Locate the cell with the specified text and output its (X, Y) center coordinate. 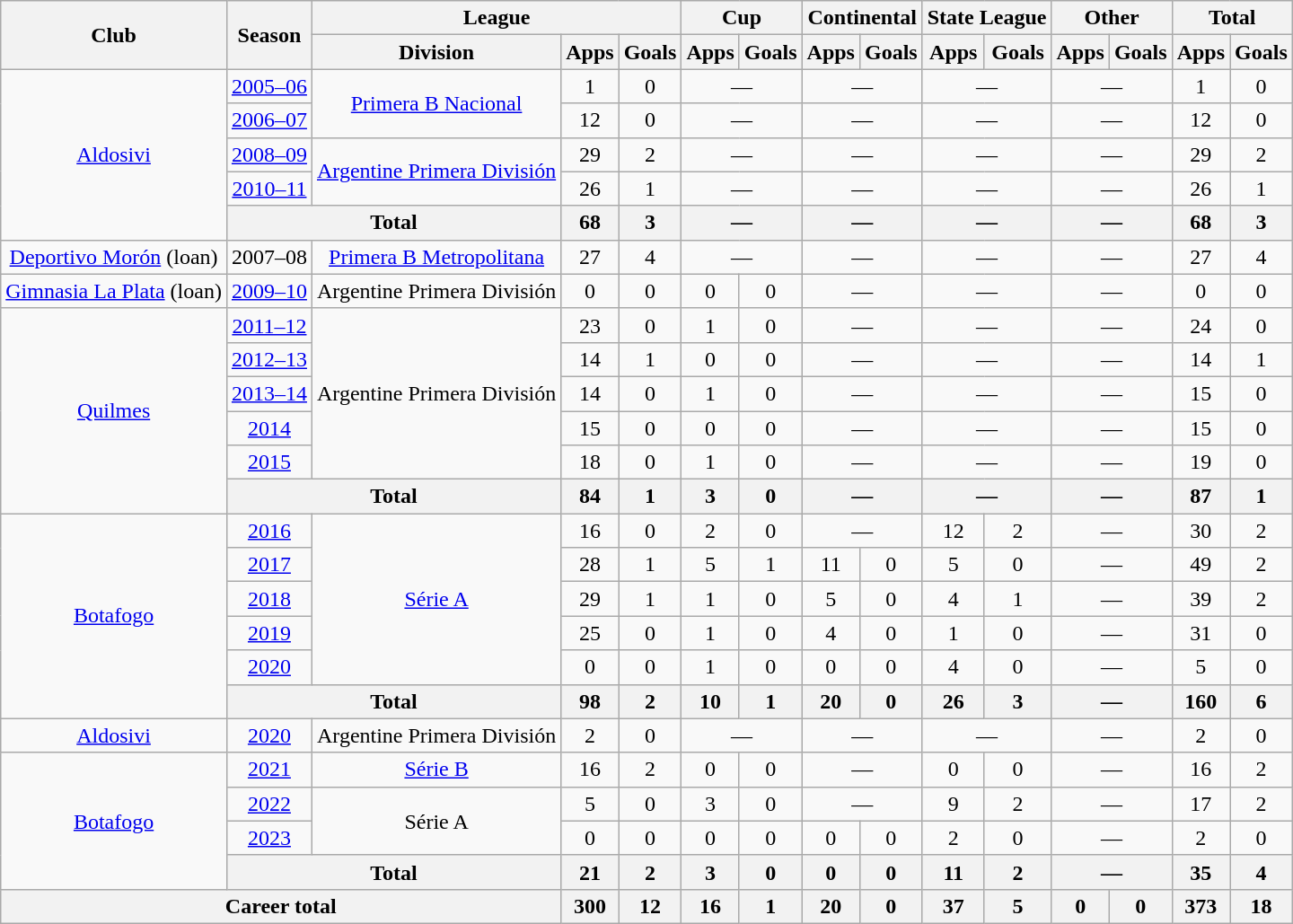
84 (590, 497)
Série B (436, 770)
2016 (269, 531)
2014 (269, 428)
17 (1201, 804)
39 (1201, 599)
Continental (862, 18)
Quilmes (114, 410)
League (496, 18)
Career total (281, 906)
Deportivo Morón (loan) (114, 257)
19 (1201, 462)
2023 (269, 838)
2013–14 (269, 393)
2005–06 (269, 86)
State League (987, 18)
25 (590, 633)
98 (590, 701)
87 (1201, 497)
Gimnasia La Plata (loan) (114, 291)
Division (436, 52)
373 (1201, 906)
Cup (742, 18)
10 (710, 701)
31 (1201, 633)
2010–11 (269, 189)
2008–09 (269, 154)
2015 (269, 462)
2007–08 (269, 257)
6 (1262, 701)
49 (1201, 565)
2012–13 (269, 359)
Primera B Nacional (436, 103)
37 (954, 906)
35 (1201, 872)
Primera B Metropolitana (436, 257)
24 (1201, 325)
300 (590, 906)
30 (1201, 531)
23 (590, 325)
2011–12 (269, 325)
2021 (269, 770)
2022 (269, 804)
9 (954, 804)
2019 (269, 633)
160 (1201, 701)
Other (1112, 18)
28 (590, 565)
2017 (269, 565)
21 (590, 872)
Season (269, 35)
2009–10 (269, 291)
2018 (269, 599)
Club (114, 35)
2006–07 (269, 120)
